Detect which cell encompasses the target text, then output its [X, Y] center coordinate. 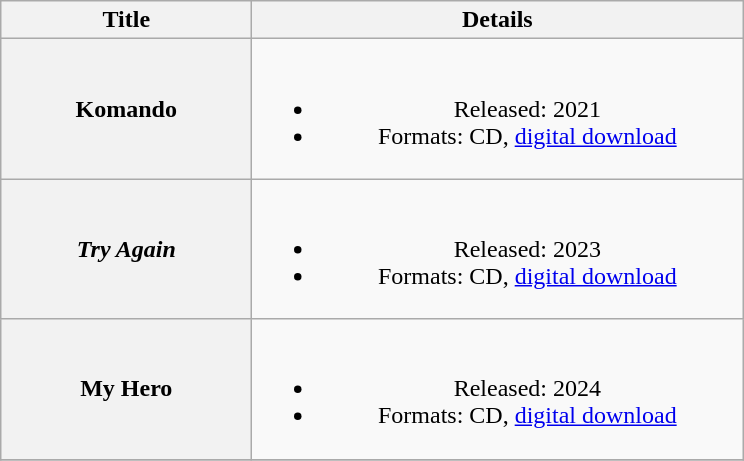
Title [126, 20]
Released: 2021Formats: CD, digital download [498, 109]
Komando [126, 109]
Try Again [126, 249]
My Hero [126, 389]
Details [498, 20]
Released: 2023Formats: CD, digital download [498, 249]
Released: 2024Formats: CD, digital download [498, 389]
